Determine the (X, Y) coordinate at the center of the cell enclosing the given text.  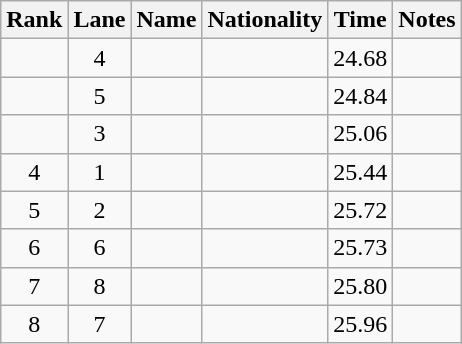
3 (100, 134)
Time (360, 20)
Nationality (265, 20)
25.73 (360, 248)
25.96 (360, 324)
25.72 (360, 210)
24.68 (360, 58)
Notes (427, 20)
25.80 (360, 286)
1 (100, 172)
25.06 (360, 134)
Lane (100, 20)
Name (166, 20)
Rank (34, 20)
25.44 (360, 172)
24.84 (360, 96)
2 (100, 210)
